For the text-containing cell, return its midpoint in (X, Y) coordinate format. 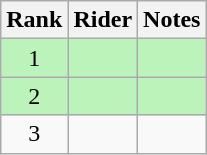
2 (34, 96)
Rider (103, 20)
1 (34, 58)
Rank (34, 20)
Notes (172, 20)
3 (34, 134)
